Return [x, y] of the center of cell containing provided text 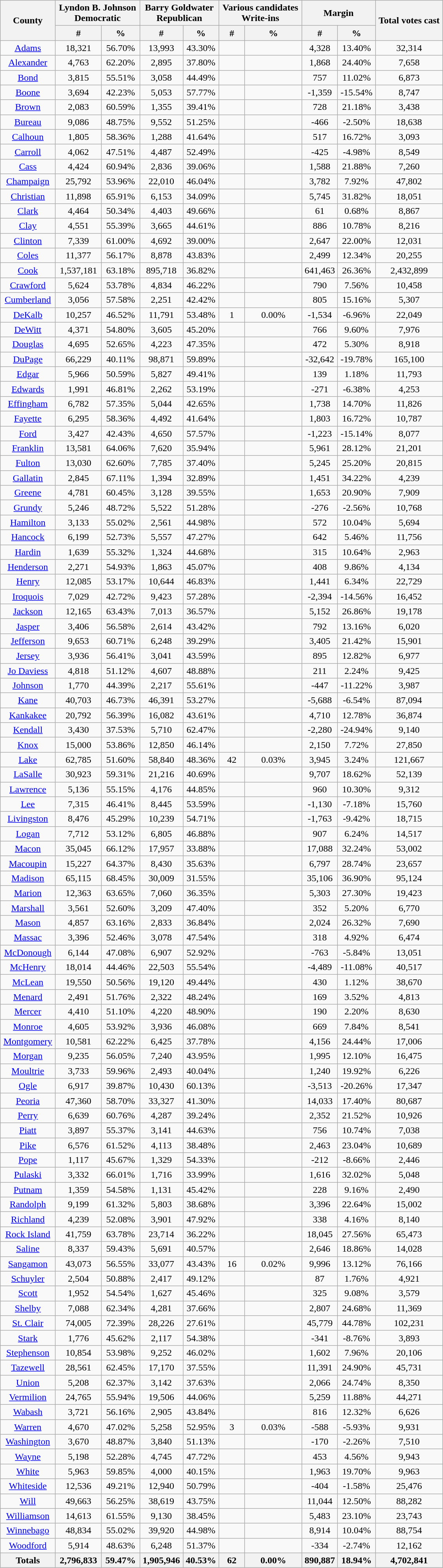
14,028 [409, 1249]
0.68% [357, 211]
5,258 [161, 1427]
6,295 [78, 418]
1,776 [78, 1338]
Mason [28, 923]
2,499 [320, 256]
1,616 [320, 1175]
169 [320, 997]
-2.50% [357, 122]
39.06% [201, 166]
Macoupin [28, 863]
5,259 [320, 1397]
1,288 [161, 137]
4,156 [320, 1041]
3,901 [161, 1219]
35.63% [201, 863]
54.71% [201, 819]
DuPage [28, 359]
Hamilton [28, 522]
Monroe [28, 1027]
28.12% [357, 448]
2,796,833 [78, 1560]
23,657 [409, 863]
15,002 [409, 1205]
2,352 [320, 1115]
-6.38% [357, 389]
10,239 [161, 819]
33,327 [161, 1101]
47.27% [201, 537]
12,940 [161, 1486]
1,602 [320, 1353]
46,391 [161, 700]
36.35% [201, 893]
-15.14% [357, 434]
3,782 [320, 181]
13,581 [78, 448]
641,463 [320, 270]
-4.98% [357, 152]
2,895 [161, 63]
62.34% [120, 1308]
19,506 [161, 1397]
17,957 [161, 848]
Morgan [28, 1056]
1,394 [161, 478]
19,423 [409, 893]
3,430 [78, 730]
7,510 [409, 1442]
2,271 [78, 567]
4,062 [78, 152]
17,170 [161, 1367]
315 [320, 552]
25,476 [409, 1486]
12.78% [357, 715]
-1,223 [320, 434]
-447 [320, 686]
23,714 [161, 1234]
7.96% [357, 1353]
56.70% [120, 48]
-763 [320, 952]
56.25% [120, 1501]
57.57% [201, 434]
-1,763 [320, 819]
32.02% [357, 1175]
Greene [28, 493]
36.90% [357, 878]
4,328 [320, 48]
49.66% [201, 211]
67.11% [120, 478]
60.76% [120, 1115]
47.02% [120, 1427]
56.39% [120, 715]
62.20% [120, 63]
-334 [320, 1545]
County [28, 20]
9.08% [357, 1293]
4,551 [78, 226]
139 [320, 374]
Fayette [28, 418]
63.16% [120, 923]
11,044 [320, 1501]
74,005 [78, 1323]
45.29% [120, 819]
9,140 [409, 730]
54.80% [120, 330]
21,216 [161, 774]
5,624 [78, 285]
Winnebago [28, 1531]
1,863 [161, 567]
Coles [28, 256]
33,077 [161, 1264]
2,446 [409, 1160]
2,833 [161, 923]
3,605 [161, 330]
Fulton [28, 463]
805 [320, 300]
8,216 [409, 226]
1,359 [78, 1190]
7,976 [409, 330]
6.34% [357, 582]
7,909 [409, 493]
5,745 [320, 196]
886 [320, 226]
25,792 [78, 181]
2,024 [320, 923]
4,487 [161, 152]
Kendall [28, 730]
Saline [28, 1249]
8,541 [409, 1027]
-19.78% [357, 359]
472 [320, 344]
39.00% [201, 241]
11,898 [78, 196]
15,760 [409, 804]
24.90% [357, 1367]
9.86% [357, 567]
39.55% [201, 493]
2,963 [409, 552]
61.00% [120, 241]
2,845 [78, 478]
4,834 [161, 285]
352 [320, 908]
43.83% [201, 256]
Jasper [28, 626]
7,620 [161, 448]
Whiteside [28, 1486]
8,549 [409, 152]
42 [232, 760]
37.80% [201, 63]
-404 [320, 1486]
53.48% [201, 315]
53.78% [120, 285]
46.73% [120, 700]
-1,130 [320, 804]
1,770 [78, 686]
756 [320, 1130]
Total votes cast [409, 20]
43.59% [201, 656]
Piatt [28, 1130]
24.74% [357, 1383]
44.85% [201, 789]
Franklin [28, 448]
Lyndon B. JohnsonDemocratic [97, 13]
45,731 [409, 1367]
Pope [28, 1160]
22,010 [161, 181]
St. Clair [28, 1323]
6,907 [161, 952]
47,802 [409, 181]
22,729 [409, 582]
3.24% [357, 760]
51.13% [201, 1442]
3,579 [409, 1293]
55.39% [120, 226]
45.62% [120, 1338]
7,785 [161, 463]
2,251 [161, 300]
60.71% [120, 641]
21,201 [409, 448]
408 [320, 567]
53.27% [201, 700]
2,807 [320, 1308]
6,576 [78, 1145]
4,253 [409, 389]
Massac [28, 938]
37.53% [120, 730]
49.12% [201, 1279]
-212 [320, 1160]
4,134 [409, 567]
Cumberland [28, 300]
87,094 [409, 700]
11,826 [409, 404]
Schuyler [28, 1279]
60.94% [120, 166]
43.43% [201, 1264]
7,315 [78, 804]
95,124 [409, 878]
21.52% [357, 1115]
Calhoun [28, 137]
17.40% [357, 1101]
51.76% [120, 997]
45.20% [201, 330]
792 [320, 626]
44,271 [409, 1397]
11,391 [320, 1367]
58.70% [120, 1101]
11,793 [409, 374]
37.66% [201, 1308]
59.43% [120, 1249]
19,120 [161, 982]
18,014 [78, 967]
6,199 [78, 537]
5,522 [161, 508]
43.61% [201, 715]
1.76% [357, 1279]
2.20% [357, 1012]
3,733 [78, 1071]
3,041 [161, 656]
2,417 [161, 1279]
4,650 [161, 434]
5,307 [409, 300]
64.06% [120, 448]
53.96% [120, 181]
63.43% [120, 611]
3,427 [78, 434]
11,756 [409, 537]
1,324 [161, 552]
50.34% [120, 211]
DeKalb [28, 315]
10,458 [409, 285]
23.10% [357, 1516]
Moultrie [28, 1071]
68.45% [120, 878]
1,963 [320, 1471]
Johnson [28, 686]
-32,642 [320, 359]
5,483 [320, 1516]
49,663 [78, 1501]
4,220 [161, 1012]
13,993 [161, 48]
35.94% [201, 448]
34.22% [357, 478]
80,687 [409, 1101]
9,996 [320, 1264]
54.33% [201, 1160]
9,963 [409, 1471]
32,314 [409, 48]
6,474 [409, 938]
9,931 [409, 1427]
3,406 [78, 626]
-2,280 [320, 730]
18,051 [409, 196]
42.65% [201, 404]
40.53% [201, 1560]
51.10% [120, 1012]
4,763 [78, 63]
-20.26% [357, 1086]
Randolph [28, 1205]
16,475 [409, 1056]
1 [232, 315]
18,321 [78, 48]
6,797 [320, 863]
20,106 [409, 1353]
8,878 [161, 256]
Boone [28, 92]
-24.94% [357, 730]
4,695 [78, 344]
9,086 [78, 122]
430 [320, 982]
-6.96% [357, 315]
76,166 [409, 1264]
5,827 [161, 374]
38,619 [161, 1501]
960 [320, 789]
59.96% [120, 1071]
3,332 [78, 1175]
8,430 [161, 863]
Stephenson [28, 1353]
Hancock [28, 537]
62.45% [120, 1367]
7,013 [161, 611]
3,721 [78, 1412]
48.87% [120, 1442]
22,049 [409, 315]
2,083 [78, 107]
8,350 [409, 1383]
12.10% [357, 1056]
18,715 [409, 819]
40.69% [201, 774]
8,445 [161, 804]
1,805 [78, 137]
190 [320, 1012]
Hardin [28, 552]
Crawford [28, 285]
6,226 [409, 1071]
47.72% [201, 1457]
48.90% [201, 1012]
45.07% [201, 567]
890,887 [320, 1560]
4,464 [78, 211]
65.91% [120, 196]
-276 [320, 508]
-425 [320, 152]
55.37% [120, 1130]
9,653 [78, 641]
46.04% [201, 181]
66.01% [120, 1175]
47.08% [120, 952]
39.41% [201, 107]
14.70% [357, 404]
2,463 [320, 1145]
10,854 [78, 1353]
17,006 [409, 1041]
34.09% [201, 196]
Pulaski [28, 1175]
Sangamon [28, 1264]
61.55% [120, 1516]
32.89% [201, 478]
66.12% [120, 848]
9,425 [409, 670]
50.88% [120, 1279]
43.30% [201, 48]
44.68% [201, 552]
30,923 [78, 774]
53.19% [201, 389]
56.17% [120, 256]
9.16% [357, 1190]
5,246 [78, 508]
-341 [320, 1338]
4,781 [78, 493]
1,355 [161, 107]
1.12% [357, 982]
6,873 [409, 78]
42.23% [120, 92]
13.12% [357, 1264]
5,963 [78, 1471]
4,605 [78, 1027]
49.44% [201, 982]
88,754 [409, 1531]
3,840 [161, 1442]
9,235 [78, 1056]
3,128 [161, 493]
Logan [28, 834]
53,002 [409, 848]
7,690 [409, 923]
1,240 [320, 1071]
Wayne [28, 1457]
1,329 [161, 1160]
52,139 [409, 774]
46.02% [201, 1353]
Cook [28, 270]
3,438 [409, 107]
1,868 [320, 63]
Bond [28, 78]
55.94% [120, 1397]
3,078 [161, 938]
18.86% [357, 1249]
102,231 [409, 1323]
9,130 [161, 1516]
46.41% [120, 804]
10.30% [357, 789]
Jefferson [28, 641]
907 [320, 834]
-2.74% [357, 1545]
3,093 [409, 137]
44.78% [357, 1323]
2,217 [161, 686]
19,550 [78, 982]
-2.26% [357, 1442]
56.16% [120, 1412]
Clark [28, 211]
17,088 [320, 848]
-588 [320, 1427]
4,000 [161, 1471]
Henderson [28, 567]
57.77% [201, 92]
38.48% [201, 1145]
Mercer [28, 1012]
39.24% [201, 1115]
Various candidatesWrite-ins [260, 13]
10,257 [78, 315]
5,136 [78, 789]
White [28, 1471]
3,209 [161, 908]
6,770 [409, 908]
-3,513 [320, 1086]
7,260 [409, 166]
2,646 [320, 1249]
35,045 [78, 848]
7,088 [78, 1308]
3,142 [161, 1383]
16,082 [161, 715]
669 [320, 1027]
9,423 [161, 596]
5,710 [161, 730]
757 [320, 78]
228 [320, 1190]
22,503 [161, 967]
54.38% [201, 1338]
4,223 [161, 344]
3,694 [78, 92]
5.20% [357, 908]
51.25% [201, 122]
325 [320, 1293]
Warren [28, 1427]
10.74% [357, 1130]
Grundy [28, 508]
572 [320, 522]
Lee [28, 804]
54.54% [120, 1293]
16 [232, 1264]
13,051 [409, 952]
7,038 [409, 1130]
13.40% [357, 48]
4,371 [78, 330]
52.60% [120, 908]
1,117 [78, 1160]
41.30% [201, 1101]
7.84% [357, 1027]
61.32% [120, 1205]
1,441 [320, 582]
4,818 [78, 670]
15,901 [409, 641]
57.58% [120, 300]
43.42% [201, 626]
51.28% [201, 508]
57.28% [201, 596]
2,836 [161, 166]
7.56% [357, 285]
23.04% [357, 1145]
Union [28, 1383]
8,337 [78, 1249]
8,476 [78, 819]
Totals [28, 1560]
20,255 [409, 256]
87 [320, 1279]
48.36% [201, 760]
51.37% [201, 1545]
6,020 [409, 626]
46.52% [120, 315]
Marshall [28, 908]
453 [320, 1457]
44.46% [120, 967]
-5.93% [357, 1427]
55.51% [120, 78]
52.46% [120, 938]
7,029 [78, 596]
53.98% [120, 1353]
6,153 [161, 196]
McLean [28, 982]
20,792 [78, 715]
18,638 [409, 122]
11.02% [357, 78]
5,691 [161, 1249]
40.11% [120, 359]
2,432,899 [409, 270]
8,918 [409, 344]
Peoria [28, 1101]
1,588 [320, 166]
Macon [28, 848]
1,451 [320, 478]
55.54% [201, 967]
2,322 [161, 997]
98,871 [161, 359]
Carroll [28, 152]
-170 [320, 1442]
14,613 [78, 1516]
895 [320, 656]
6,977 [409, 656]
43,073 [78, 1264]
62.22% [120, 1041]
8,630 [409, 1012]
40.04% [201, 1071]
Marion [28, 893]
24.68% [357, 1308]
19,178 [409, 611]
52.65% [120, 344]
26.32% [357, 923]
-8.76% [357, 1338]
-7.18% [357, 804]
51.12% [120, 670]
3,897 [78, 1130]
3 [232, 1427]
28,226 [161, 1323]
49.41% [201, 374]
62 [232, 1560]
4,710 [320, 715]
59.31% [120, 774]
19.92% [357, 1071]
36.22% [201, 1234]
9,199 [78, 1205]
40.57% [201, 1249]
Kane [28, 700]
50.59% [120, 374]
5,694 [409, 522]
4,492 [161, 418]
28.74% [357, 863]
McDonough [28, 952]
3,987 [409, 686]
1,131 [161, 1190]
1,653 [320, 493]
9,312 [409, 789]
10,581 [78, 1041]
54.93% [120, 567]
LaSalle [28, 774]
59.47% [120, 1560]
10,768 [409, 508]
Knox [28, 745]
5,966 [78, 374]
11,377 [78, 256]
4.56% [357, 1457]
-5,688 [320, 700]
DeWitt [28, 330]
-11.22% [357, 686]
6,144 [78, 952]
49.21% [120, 1486]
Menard [28, 997]
46.14% [201, 745]
1,803 [320, 418]
44.61% [201, 226]
60.59% [120, 107]
1,952 [78, 1293]
40.15% [201, 1471]
-1,359 [320, 92]
2,647 [320, 241]
53.12% [120, 834]
4.16% [357, 1219]
6,626 [409, 1412]
36.57% [201, 611]
10,787 [409, 418]
48.88% [201, 670]
51.60% [120, 760]
44.06% [201, 1397]
3,665 [161, 226]
55.32% [120, 552]
12,162 [409, 1545]
26.86% [357, 611]
7,339 [78, 241]
4,670 [78, 1427]
60.45% [120, 493]
5,303 [320, 893]
44.63% [201, 1130]
65,115 [78, 878]
12.34% [357, 256]
Ogle [28, 1086]
4,607 [161, 670]
Douglas [28, 344]
42.72% [120, 596]
53.59% [201, 804]
5,914 [78, 1545]
38.45% [201, 1516]
Pike [28, 1145]
1,537,181 [78, 270]
10,644 [161, 582]
2,066 [320, 1383]
37.78% [201, 1041]
19.70% [357, 1471]
Effingham [28, 404]
15.16% [357, 300]
1.18% [357, 374]
46.83% [201, 582]
5,245 [320, 463]
28,561 [78, 1367]
24.44% [357, 1041]
2,504 [78, 1279]
59.85% [120, 1471]
17,347 [409, 1086]
20,815 [409, 463]
27,850 [409, 745]
McHenry [28, 967]
Tazewell [28, 1367]
47.92% [201, 1219]
30,009 [161, 878]
9,552 [161, 122]
12,363 [78, 893]
40,517 [409, 967]
6,425 [161, 1041]
7.72% [357, 745]
7,712 [78, 834]
7,240 [161, 1056]
47,360 [78, 1101]
-5.84% [357, 952]
16,452 [409, 596]
6,805 [161, 834]
4,281 [161, 1308]
5.46% [357, 537]
10,430 [161, 1086]
Jersey [28, 656]
11,369 [409, 1308]
6,782 [78, 404]
Gallatin [28, 478]
31.55% [201, 878]
52.28% [120, 1457]
61 [320, 211]
57.35% [120, 404]
12,031 [409, 241]
1,716 [161, 1175]
2,493 [161, 1071]
Jackson [28, 611]
53.86% [120, 745]
2,905 [161, 1412]
48.72% [120, 508]
18,045 [320, 1234]
Barry GoldwaterRepublican [179, 13]
728 [320, 107]
27.30% [357, 893]
10.64% [357, 552]
72.39% [120, 1323]
36,874 [409, 715]
338 [320, 1219]
56.05% [120, 1056]
4,745 [161, 1457]
Edgar [28, 374]
4,287 [161, 1115]
23,743 [409, 1516]
48,834 [78, 1531]
Washington [28, 1442]
3,056 [78, 300]
-271 [320, 389]
52.95% [201, 1427]
53.92% [120, 1027]
45.46% [201, 1293]
4.92% [357, 938]
3,893 [409, 1338]
47.54% [201, 938]
-6.54% [357, 700]
14,033 [320, 1101]
211 [320, 670]
44.49% [201, 78]
895,718 [161, 270]
48.24% [201, 997]
6,639 [78, 1115]
Rock Island [28, 1234]
4,113 [161, 1145]
43.95% [201, 1056]
22.00% [357, 241]
1,991 [78, 389]
27.61% [201, 1323]
Adams [28, 48]
642 [320, 537]
37.40% [201, 463]
39.87% [120, 1086]
2,561 [161, 522]
-466 [320, 122]
36.84% [201, 923]
0.02% [273, 1264]
55.61% [201, 686]
58,840 [161, 760]
766 [320, 330]
1,738 [320, 404]
5,053 [161, 92]
46.81% [120, 389]
3,561 [78, 908]
33.99% [201, 1175]
Champaign [28, 181]
Christian [28, 196]
50.56% [120, 982]
11,791 [161, 315]
3,945 [320, 760]
3.52% [357, 997]
12,850 [161, 745]
10,926 [409, 1115]
61.52% [120, 1145]
790 [320, 285]
4,403 [161, 211]
62.60% [120, 463]
46.22% [201, 285]
Lake [28, 760]
24,765 [78, 1397]
40,703 [78, 700]
24.40% [357, 63]
12,536 [78, 1486]
Montgomery [28, 1041]
52.92% [201, 952]
8,867 [409, 211]
-11.08% [357, 967]
88,282 [409, 1501]
Wabash [28, 1412]
13,030 [78, 463]
21.88% [357, 166]
Williamson [28, 1516]
6,917 [78, 1086]
15,000 [78, 745]
56.55% [120, 1264]
9.60% [357, 330]
66,229 [78, 359]
5,803 [161, 1205]
Putnam [28, 1190]
-15.54% [357, 92]
44.39% [120, 686]
43.84% [201, 1412]
43.75% [201, 1501]
8,140 [409, 1219]
20.90% [357, 493]
Lawrence [28, 789]
42.42% [201, 300]
4,702,841 [409, 1560]
4,813 [409, 997]
4,176 [161, 789]
62,785 [78, 760]
4,921 [409, 1279]
3,815 [78, 78]
8,914 [320, 1531]
12,165 [78, 611]
45.42% [201, 1190]
Kankakee [28, 715]
62.47% [201, 730]
38.68% [201, 1205]
1,905,946 [161, 1560]
Shelby [28, 1308]
14,517 [409, 834]
121,667 [409, 760]
37.63% [201, 1383]
22.64% [357, 1205]
517 [320, 137]
10.78% [357, 226]
4,857 [78, 923]
Livingston [28, 819]
3,133 [78, 522]
64.37% [120, 863]
2,117 [161, 1338]
38,670 [409, 982]
47.40% [201, 908]
Woodford [28, 1545]
5,152 [320, 611]
2,262 [161, 389]
165,100 [409, 359]
2,150 [320, 745]
63.78% [120, 1234]
52.73% [120, 537]
Alexander [28, 63]
2,491 [78, 997]
Jo Daviess [28, 670]
1,995 [320, 1056]
53.17% [120, 582]
1,639 [78, 552]
6.24% [357, 834]
31.82% [357, 196]
36.82% [201, 270]
5,044 [161, 404]
4,410 [78, 1012]
2,490 [409, 1190]
39,920 [161, 1531]
26.36% [357, 270]
5,048 [409, 1175]
5,557 [161, 537]
50.79% [201, 1486]
11.88% [357, 1397]
52.08% [120, 1219]
Vermilion [28, 1397]
41,759 [78, 1234]
7,060 [161, 893]
63.18% [120, 270]
318 [320, 938]
Clinton [28, 241]
15,227 [78, 863]
55.15% [120, 789]
52.49% [201, 152]
56.58% [120, 626]
13.16% [357, 626]
9,252 [161, 1353]
3,670 [78, 1442]
5,961 [320, 448]
7,658 [409, 63]
37.55% [201, 1367]
12,085 [78, 582]
-2.56% [357, 508]
48.63% [120, 1545]
Perry [28, 1115]
Cass [28, 166]
4,424 [78, 166]
4,692 [161, 241]
2.24% [357, 670]
54.58% [120, 1190]
12.50% [357, 1501]
8,747 [409, 92]
Madison [28, 878]
1,627 [161, 1293]
65,473 [409, 1234]
Clay [28, 226]
-1.58% [357, 1486]
5,198 [78, 1457]
45.67% [120, 1160]
48.75% [120, 122]
47.51% [120, 152]
Stark [28, 1338]
12.82% [357, 656]
59.89% [201, 359]
-8.66% [357, 1160]
62.37% [120, 1383]
Will [28, 1501]
816 [320, 1412]
45,779 [320, 1323]
Henry [28, 582]
Margin [339, 13]
46.88% [201, 834]
42.43% [120, 434]
-2,394 [320, 596]
2,614 [161, 626]
Ford [28, 434]
-4,489 [320, 967]
56.41% [120, 656]
9,707 [320, 774]
25.20% [357, 463]
7.92% [357, 181]
39.29% [201, 641]
12.32% [357, 1412]
3,405 [320, 641]
46.08% [201, 1027]
Edwards [28, 389]
18.62% [357, 774]
Richland [28, 1219]
60.13% [201, 1086]
47.35% [201, 344]
35,106 [320, 878]
-9.42% [357, 819]
27.56% [357, 1234]
18.94% [357, 1560]
Bureau [28, 122]
-1,534 [320, 315]
63.65% [120, 893]
10,689 [409, 1145]
9,943 [409, 1457]
Iroquois [28, 596]
5.30% [357, 344]
5,208 [78, 1383]
21.18% [357, 107]
-14.56% [357, 596]
Scott [28, 1293]
33.88% [201, 848]
21.42% [357, 641]
8,077 [409, 434]
32.24% [357, 848]
3,141 [161, 1130]
3,058 [161, 78]
Brown [28, 107]
